Detect which cell encompasses the target text, then output its (X, Y) center coordinate. 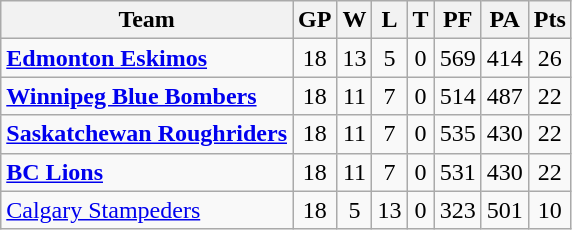
Pts (550, 20)
Winnipeg Blue Bombers (147, 96)
Team (147, 20)
T (420, 20)
501 (504, 210)
569 (458, 58)
L (390, 20)
26 (550, 58)
10 (550, 210)
Edmonton Eskimos (147, 58)
Calgary Stampeders (147, 210)
PA (504, 20)
W (354, 20)
514 (458, 96)
Saskatchewan Roughriders (147, 134)
BC Lions (147, 172)
531 (458, 172)
323 (458, 210)
GP (315, 20)
487 (504, 96)
PF (458, 20)
535 (458, 134)
414 (504, 58)
